Return the (x, y) coordinate for the center point of the cell that contains the specified text.  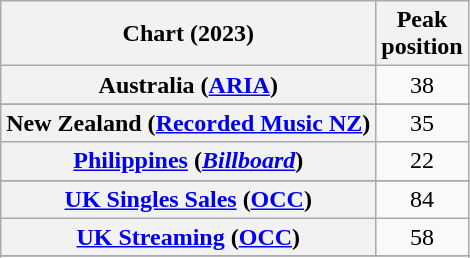
UK Singles Sales (OCC) (188, 199)
38 (422, 85)
Peakposition (422, 34)
35 (422, 123)
Chart (2023) (188, 34)
58 (422, 237)
84 (422, 199)
22 (422, 161)
UK Streaming (OCC) (188, 237)
Australia (ARIA) (188, 85)
Philippines (Billboard) (188, 161)
New Zealand (Recorded Music NZ) (188, 123)
